From the cell containing the given text, extract its center point as [x, y] coordinate. 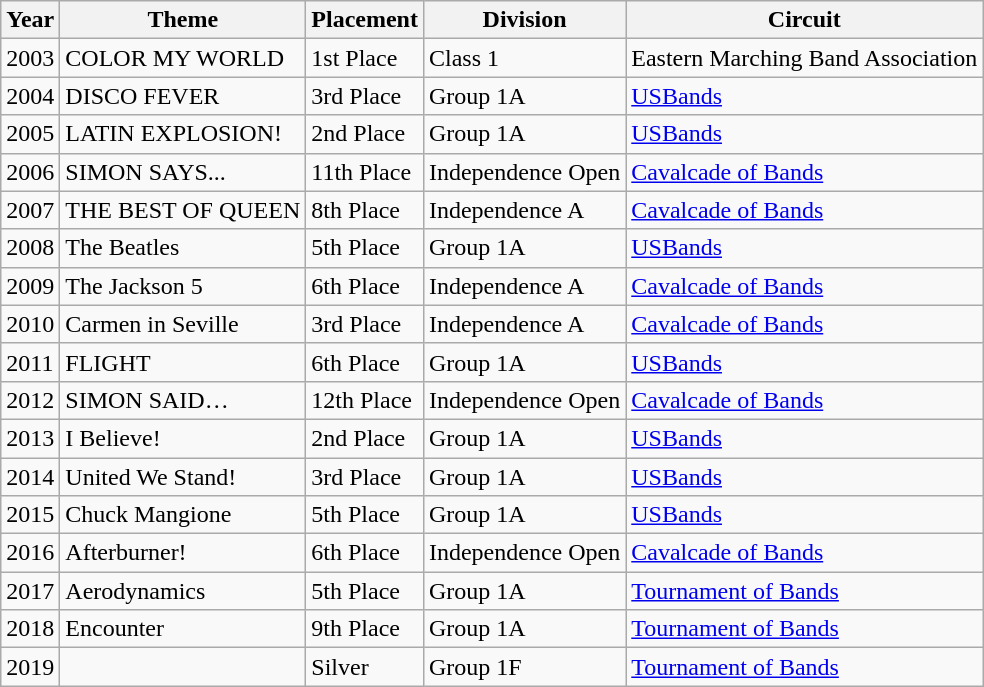
Aerodynamics [183, 591]
2018 [30, 629]
2011 [30, 362]
FLIGHT [183, 362]
Group 1F [524, 667]
Eastern Marching Band Association [804, 58]
COLOR MY WORLD [183, 58]
9th Place [365, 629]
2015 [30, 515]
2009 [30, 286]
SIMON SAID… [183, 400]
Division [524, 20]
2006 [30, 172]
2014 [30, 477]
2003 [30, 58]
11th Place [365, 172]
2007 [30, 210]
Chuck Mangione [183, 515]
DISCO FEVER [183, 96]
Afterburner! [183, 553]
The Jackson 5 [183, 286]
8th Place [365, 210]
United We Stand! [183, 477]
2008 [30, 248]
Circuit [804, 20]
Class 1 [524, 58]
Encounter [183, 629]
2012 [30, 400]
THE BEST OF QUEEN [183, 210]
2019 [30, 667]
Year [30, 20]
Silver [365, 667]
I Believe! [183, 438]
SIMON SAYS... [183, 172]
Carmen in Seville [183, 324]
The Beatles [183, 248]
2010 [30, 324]
Theme [183, 20]
2016 [30, 553]
2017 [30, 591]
2005 [30, 134]
Placement [365, 20]
12th Place [365, 400]
2013 [30, 438]
1st Place [365, 58]
LATIN EXPLOSION! [183, 134]
2004 [30, 96]
